Find where the given text appears and provide that cell's center as [X, Y] coordinate. 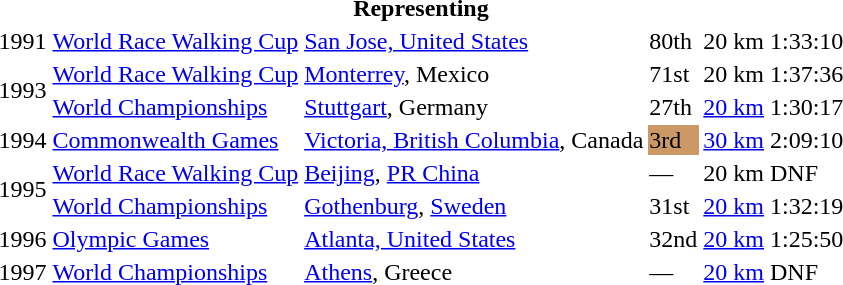
Monterrey, Mexico [474, 74]
Gothenburg, Sweden [474, 206]
80th [674, 41]
Stuttgart, Germany [474, 107]
32nd [674, 239]
Beijing, PR China [474, 173]
31st [674, 206]
Olympic Games [176, 239]
Victoria, British Columbia, Canada [474, 140]
3rd [674, 140]
San Jose, United States [474, 41]
Commonwealth Games [176, 140]
71st [674, 74]
— [674, 173]
30 km [734, 140]
27th [674, 107]
Atlanta, United States [474, 239]
